Extract the [X, Y] coordinate from the center of the cell holding the provided text.  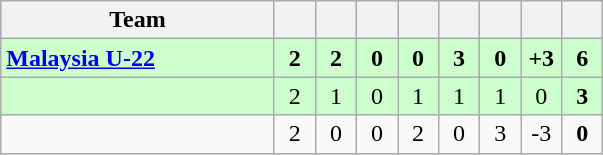
Malaysia U-22 [138, 58]
Team [138, 20]
+3 [542, 58]
-3 [542, 134]
6 [582, 58]
